Search for the cell housing the specified text and yield its [x, y] center coordinate. 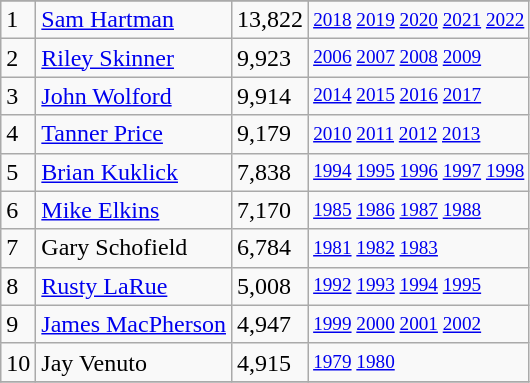
1 [18, 20]
James MacPherson [134, 324]
Mike Elkins [134, 210]
2014 2015 2016 2017 [419, 96]
2006 2007 2008 2009 [419, 58]
1994 1995 1996 1997 1998 [419, 172]
10 [18, 362]
Riley Skinner [134, 58]
2 [18, 58]
2010 2011 2012 2013 [419, 134]
4,915 [270, 362]
1985 1986 1987 1988 [419, 210]
1992 1993 1994 1995 [419, 286]
Tanner Price [134, 134]
Gary Schofield [134, 248]
4,947 [270, 324]
Rusty LaRue [134, 286]
13,822 [270, 20]
6 [18, 210]
1981 1982 1983 [419, 248]
Sam Hartman [134, 20]
7 [18, 248]
6,784 [270, 248]
5 [18, 172]
4 [18, 134]
7,838 [270, 172]
1979 1980 [419, 362]
7,170 [270, 210]
Jay Venuto [134, 362]
5,008 [270, 286]
9 [18, 324]
Brian Kuklick [134, 172]
9,914 [270, 96]
3 [18, 96]
1999 2000 2001 2002 [419, 324]
9,179 [270, 134]
2018 2019 2020 2021 2022 [419, 20]
John Wolford [134, 96]
8 [18, 286]
9,923 [270, 58]
